Locate the cell with the specified text and output its [x, y] center coordinate. 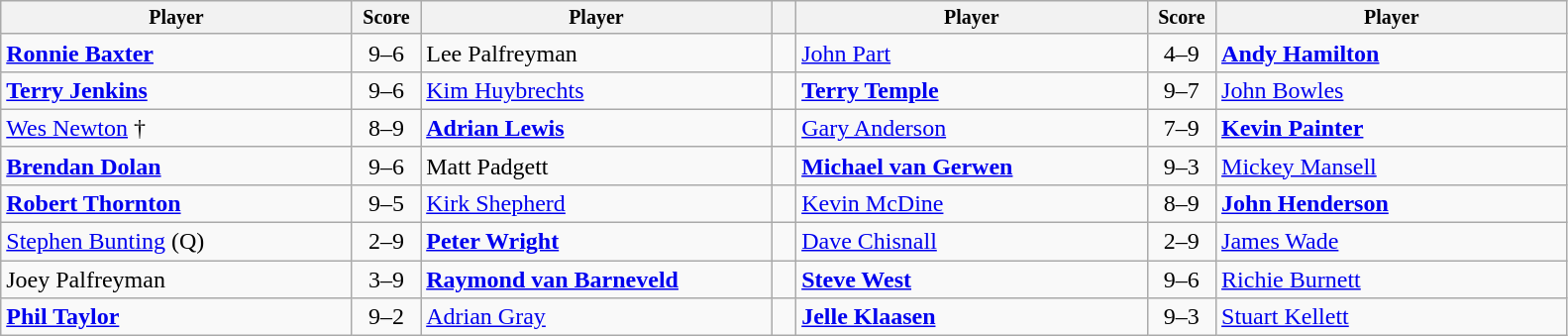
Kirk Shepherd [596, 203]
Jelle Klaasen [972, 317]
Adrian Lewis [596, 128]
7–9 [1181, 128]
Matt Padgett [596, 166]
Michael van Gerwen [972, 166]
John Part [972, 53]
Steve West [972, 280]
Brendan Dolan [176, 166]
Lee Palfreyman [596, 53]
Raymond van Barneveld [596, 280]
Andy Hamilton [1392, 53]
Stephen Bunting (Q) [176, 242]
John Henderson [1392, 203]
Kim Huybrechts [596, 90]
Kevin Painter [1392, 128]
Gary Anderson [972, 128]
Wes Newton † [176, 128]
John Bowles [1392, 90]
Dave Chisnall [972, 242]
9–7 [1181, 90]
Mickey Mansell [1392, 166]
Peter Wright [596, 242]
3–9 [386, 280]
Stuart Kellett [1392, 317]
Terry Jenkins [176, 90]
4–9 [1181, 53]
Robert Thornton [176, 203]
Adrian Gray [596, 317]
Richie Burnett [1392, 280]
Terry Temple [972, 90]
James Wade [1392, 242]
9–5 [386, 203]
Ronnie Baxter [176, 53]
Phil Taylor [176, 317]
Joey Palfreyman [176, 280]
Kevin McDine [972, 203]
9–2 [386, 317]
